Return (X, Y) of the center of cell containing provided text 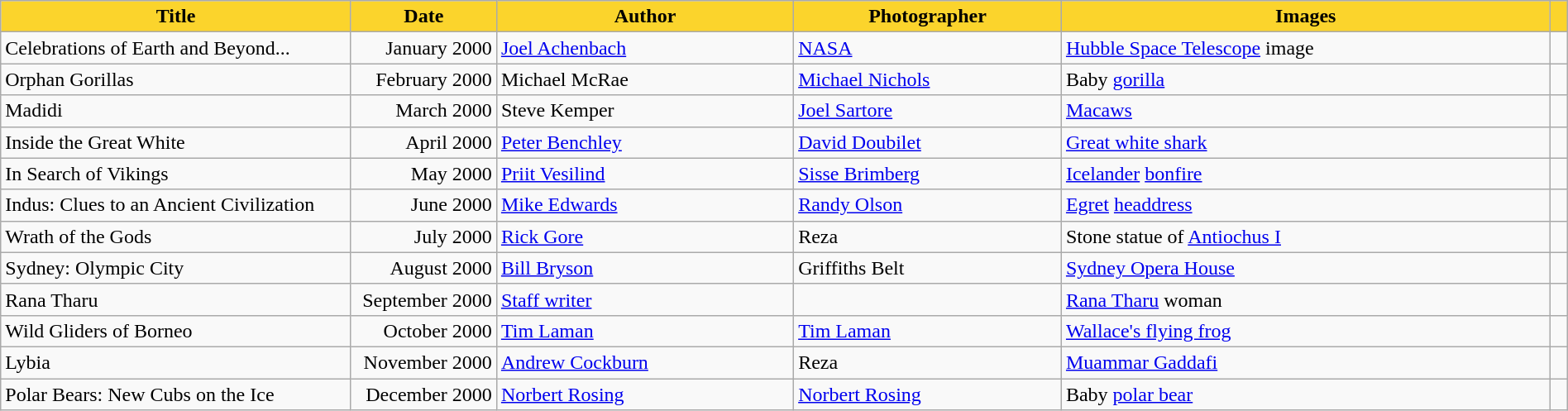
Peter Benchley (645, 142)
Photographer (928, 17)
September 2000 (423, 299)
May 2000 (423, 174)
Indus: Clues to an Ancient Civilization (176, 205)
In Search of Vikings (176, 174)
Polar Bears: New Cubs on the Ice (176, 394)
Celebrations of Earth and Beyond... (176, 48)
Baby polar bear (1305, 394)
NASA (928, 48)
Sisse Brimberg (928, 174)
Rana Tharu (176, 299)
Author (645, 17)
Wild Gliders of Borneo (176, 331)
Rick Gore (645, 237)
Mike Edwards (645, 205)
Date (423, 17)
Wrath of the Gods (176, 237)
Staff writer (645, 299)
Priit Vesilind (645, 174)
February 2000 (423, 79)
Joel Achenbach (645, 48)
August 2000 (423, 268)
Michael Nichols (928, 79)
Madidi (176, 111)
Images (1305, 17)
Randy Olson (928, 205)
Egret headdress (1305, 205)
Muammar Gaddafi (1305, 362)
Macaws (1305, 111)
Joel Sartore (928, 111)
Steve Kemper (645, 111)
Griffiths Belt (928, 268)
Bill Bryson (645, 268)
Baby gorilla (1305, 79)
October 2000 (423, 331)
January 2000 (423, 48)
Sydney Opera House (1305, 268)
Wallace's flying frog (1305, 331)
Michael McRae (645, 79)
December 2000 (423, 394)
June 2000 (423, 205)
Inside the Great White (176, 142)
Icelander bonfire (1305, 174)
March 2000 (423, 111)
July 2000 (423, 237)
Great white shark (1305, 142)
November 2000 (423, 362)
Stone statue of Antiochus I (1305, 237)
Hubble Space Telescope image (1305, 48)
Lybia (176, 362)
David Doubilet (928, 142)
Title (176, 17)
Orphan Gorillas (176, 79)
April 2000 (423, 142)
Rana Tharu woman (1305, 299)
Sydney: Olympic City (176, 268)
Andrew Cockburn (645, 362)
